Identify which cell holds the provided text, then report its [x, y] central coordinate. 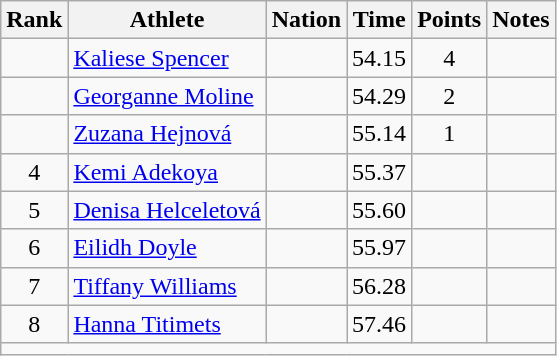
Eilidh Doyle [167, 248]
6 [34, 248]
54.29 [380, 96]
Notes [521, 20]
Georganne Moline [167, 96]
Nation [306, 20]
8 [34, 324]
54.15 [380, 58]
55.37 [380, 172]
Kaliese Spencer [167, 58]
Tiffany Williams [167, 286]
Time [380, 20]
2 [450, 96]
Denisa Helceletová [167, 210]
55.60 [380, 210]
Points [450, 20]
Hanna Titimets [167, 324]
Rank [34, 20]
7 [34, 286]
56.28 [380, 286]
Kemi Adekoya [167, 172]
55.14 [380, 134]
55.97 [380, 248]
Zuzana Hejnová [167, 134]
57.46 [380, 324]
5 [34, 210]
Athlete [167, 20]
1 [450, 134]
